For the text-containing cell, return its midpoint in [x, y] coordinate format. 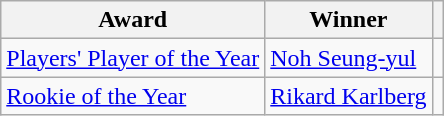
Noh Seung-yul [348, 58]
Rikard Karlberg [348, 96]
Award [133, 20]
Players' Player of the Year [133, 58]
Winner [348, 20]
Rookie of the Year [133, 96]
